Find where the given text appears and provide that cell's center as [x, y] coordinate. 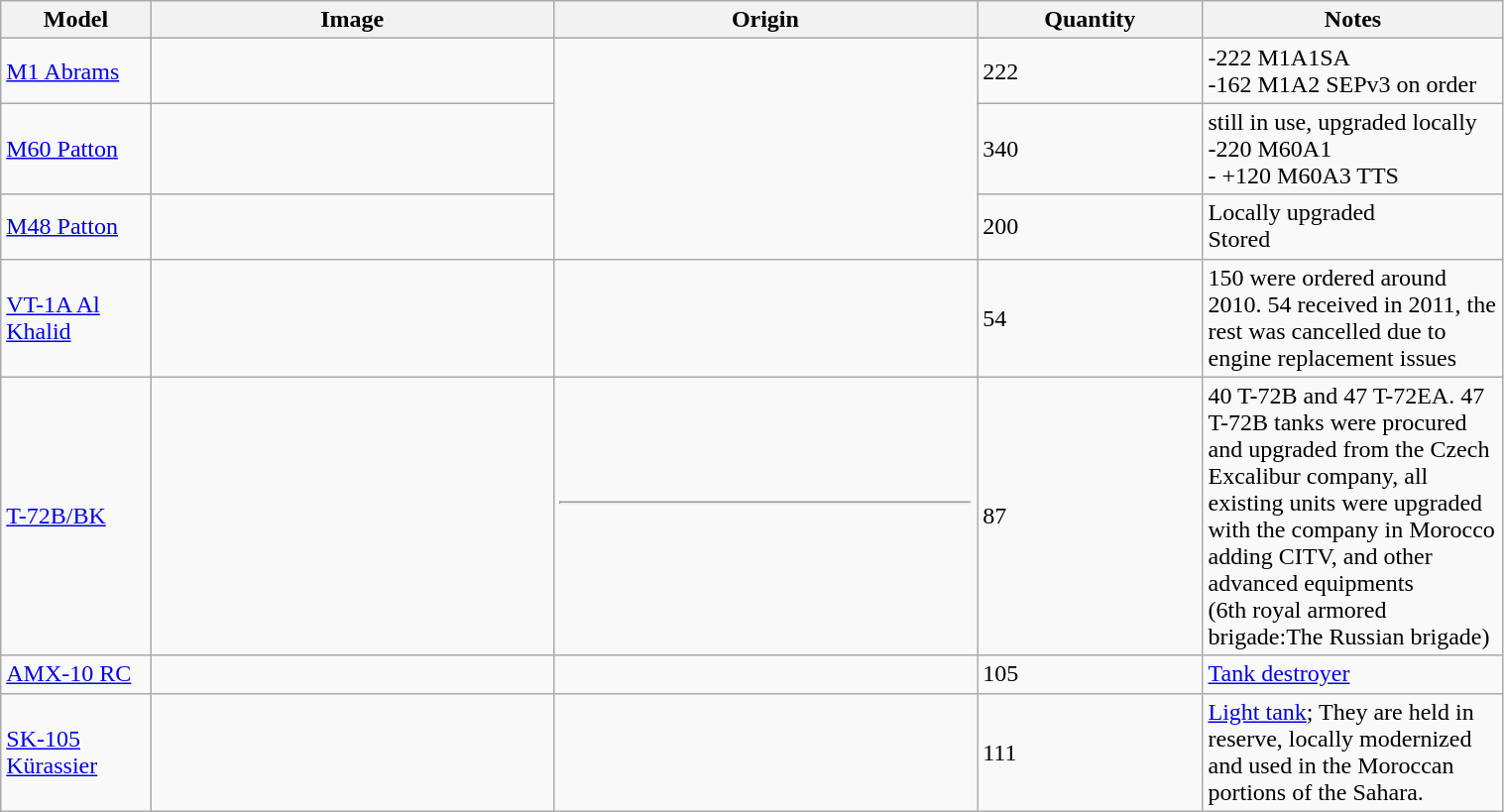
Locally upgradedStored [1352, 226]
Light tank; They are held in reserve, locally modernized and used in the Moroccan portions of the Sahara. [1352, 752]
still in use, upgraded locally-220 M60A1- +120 M60A3 TTS [1352, 149]
150 were ordered around 2010. 54 received in 2011, the rest was cancelled due to engine replacement issues [1352, 317]
200 [1091, 226]
M1 Abrams [76, 71]
Model [76, 20]
VT-1A Al Khalid [76, 317]
111 [1091, 752]
105 [1091, 674]
Image [352, 20]
Tank destroyer [1352, 674]
M60 Patton [76, 149]
T-72B/BK [76, 516]
M48 Patton [76, 226]
54 [1091, 317]
SK-105 Kürassier [76, 752]
340 [1091, 149]
Quantity [1091, 20]
222 [1091, 71]
Notes [1352, 20]
87 [1091, 516]
Origin [765, 20]
-222 M1A1SA -162 M1A2 SEPv3 on order [1352, 71]
AMX-10 RC [76, 674]
